For the text-containing cell, return its midpoint in (x, y) coordinate format. 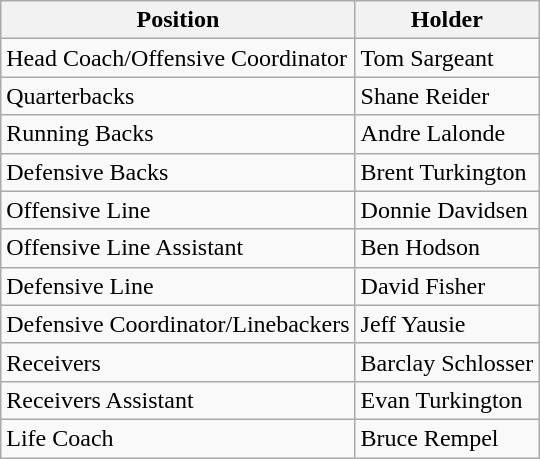
David Fisher (447, 286)
Defensive Backs (178, 172)
Ben Hodson (447, 248)
Donnie Davidsen (447, 210)
Receivers Assistant (178, 400)
Head Coach/Offensive Coordinator (178, 58)
Life Coach (178, 438)
Defensive Line (178, 286)
Offensive Line (178, 210)
Position (178, 20)
Defensive Coordinator/Linebackers (178, 324)
Brent Turkington (447, 172)
Receivers (178, 362)
Running Backs (178, 134)
Bruce Rempel (447, 438)
Tom Sargeant (447, 58)
Evan Turkington (447, 400)
Shane Reider (447, 96)
Offensive Line Assistant (178, 248)
Andre Lalonde (447, 134)
Barclay Schlosser (447, 362)
Jeff Yausie (447, 324)
Holder (447, 20)
Quarterbacks (178, 96)
